Locate the cell with the specified text and output its [x, y] center coordinate. 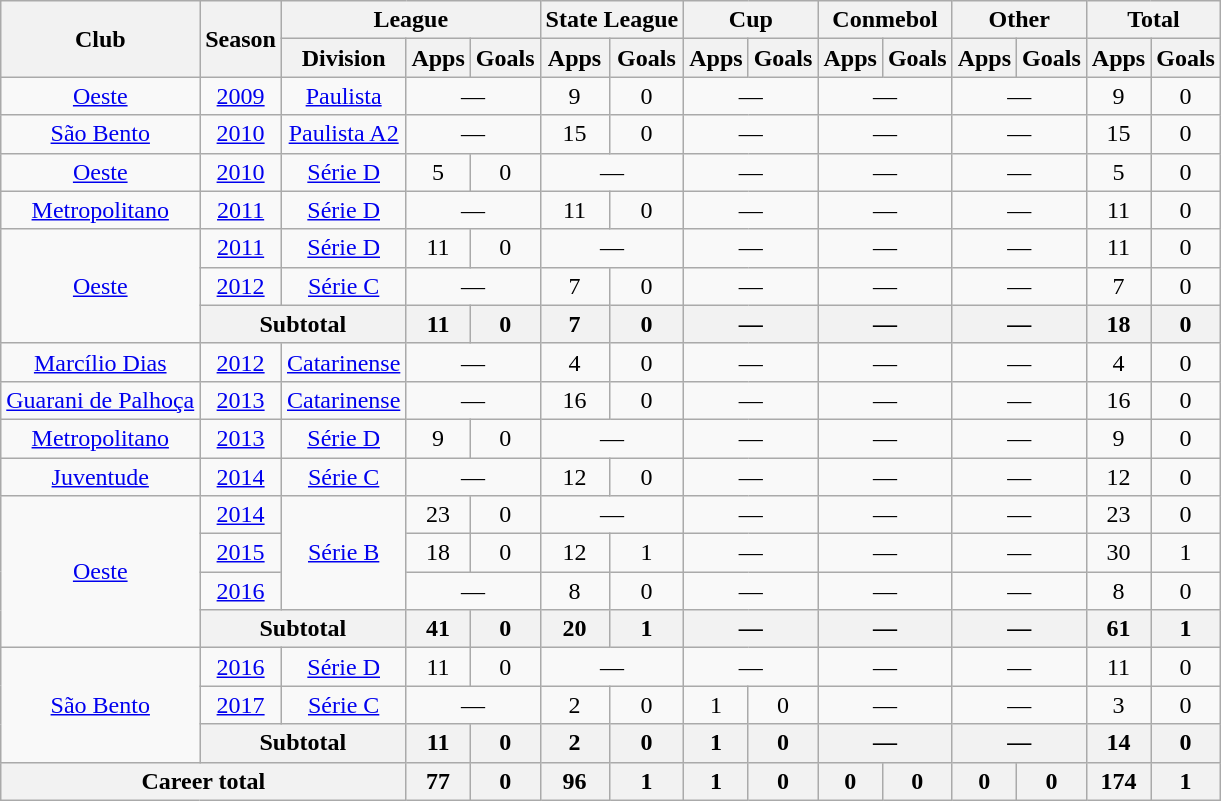
Paulista A2 [343, 134]
Conmebol [885, 20]
Paulista [343, 96]
30 [1118, 553]
Division [343, 58]
3 [1118, 705]
2009 [241, 96]
Total [1153, 20]
96 [574, 781]
Cup [751, 20]
14 [1118, 743]
State League [612, 20]
41 [438, 629]
League [410, 20]
77 [438, 781]
Other [1019, 20]
2015 [241, 553]
Career total [204, 781]
20 [574, 629]
Season [241, 39]
61 [1118, 629]
Série B [343, 553]
Juventude [100, 477]
Club [100, 39]
174 [1118, 781]
Guarani de Palhoça [100, 400]
2017 [241, 705]
Marcílio Dias [100, 362]
